Capture the cell that displays the provided text and extract its (x, y) central coordinate. 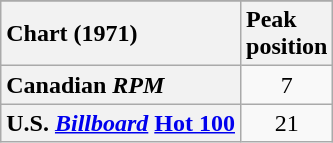
7 (287, 85)
Peakposition (287, 34)
Chart (1971) (121, 34)
Canadian RPM (121, 85)
21 (287, 123)
U.S. Billboard Hot 100 (121, 123)
